Capture the cell that displays the provided text and extract its (x, y) central coordinate. 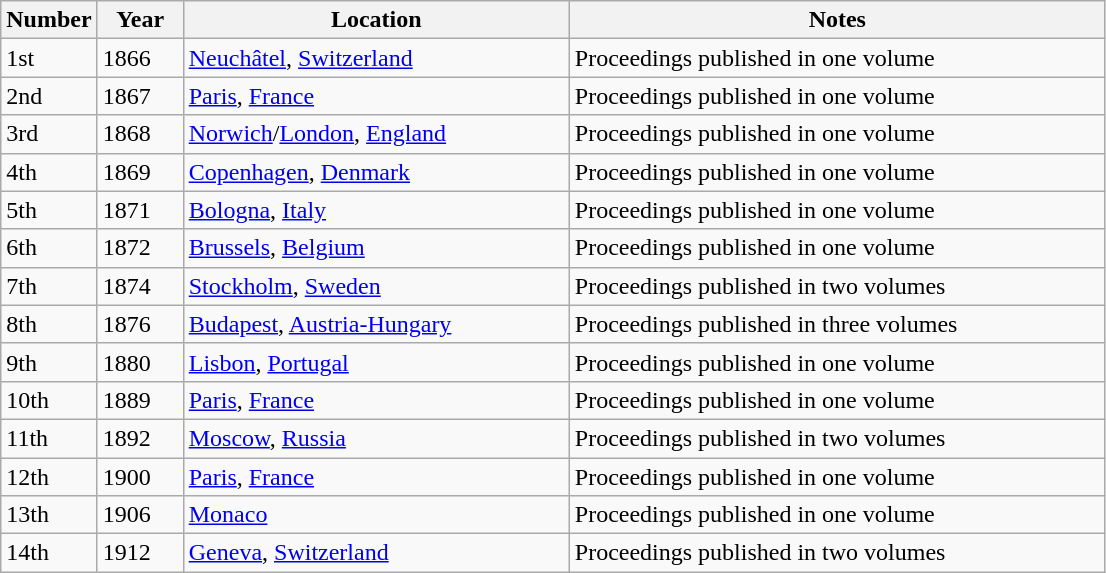
8th (49, 324)
12th (49, 477)
Brussels, Belgium (376, 248)
11th (49, 438)
Location (376, 20)
1st (49, 58)
9th (49, 362)
1906 (140, 515)
14th (49, 553)
Year (140, 20)
Moscow, Russia (376, 438)
1889 (140, 400)
Geneva, Switzerland (376, 553)
3rd (49, 134)
Neuchâtel, Switzerland (376, 58)
1912 (140, 553)
1869 (140, 172)
Budapest, Austria-Hungary (376, 324)
Norwich/London, England (376, 134)
Notes (837, 20)
Proceedings published in three volumes (837, 324)
Bologna, Italy (376, 210)
1900 (140, 477)
Number (49, 20)
Stockholm, Sweden (376, 286)
Lisbon, Portugal (376, 362)
4th (49, 172)
5th (49, 210)
1867 (140, 96)
1892 (140, 438)
Monaco (376, 515)
1871 (140, 210)
7th (49, 286)
1872 (140, 248)
2nd (49, 96)
Copenhagen, Denmark (376, 172)
10th (49, 400)
6th (49, 248)
1880 (140, 362)
1866 (140, 58)
13th (49, 515)
1868 (140, 134)
1876 (140, 324)
1874 (140, 286)
